Extract the [X, Y] coordinate from the center of the cell holding the provided text.  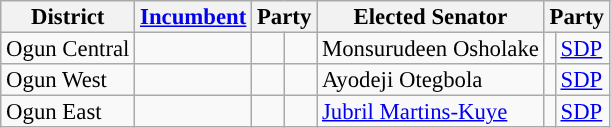
Monsurudeen Osholake [431, 49]
Ogun West [68, 80]
District [68, 17]
Elected Senator [431, 17]
Ogun East [68, 112]
Incumbent [194, 17]
Ogun Central [68, 49]
Ayodeji Otegbola [431, 80]
Jubril Martins-Kuye [431, 112]
